Identify which cell holds the provided text, then report its (x, y) central coordinate. 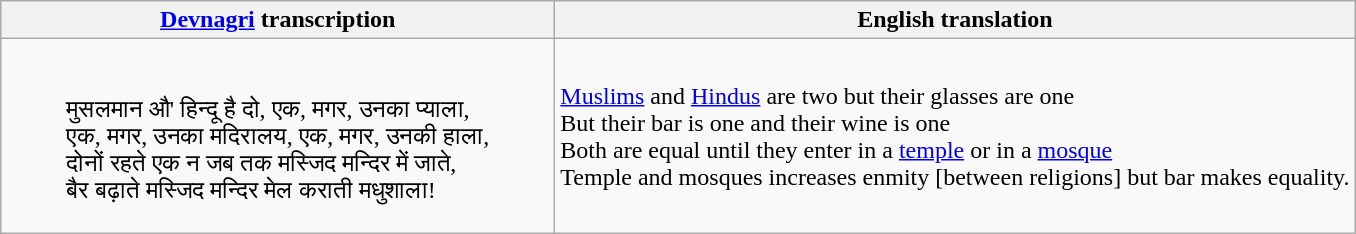
Devnagri transcription (278, 20)
English translation (955, 20)
